Detect which cell encompasses the target text, then output its [x, y] center coordinate. 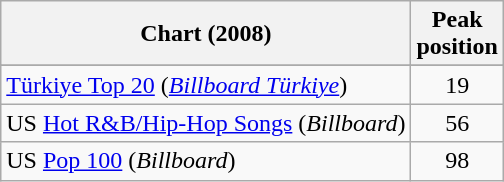
Chart (2008) [206, 34]
Peakposition [457, 34]
US Pop 100 (Billboard) [206, 161]
19 [457, 85]
56 [457, 123]
98 [457, 161]
Türkiye Top 20 (Billboard Türkiye) [206, 85]
US Hot R&B/Hip-Hop Songs (Billboard) [206, 123]
